Detect which cell encompasses the target text, then output its [x, y] center coordinate. 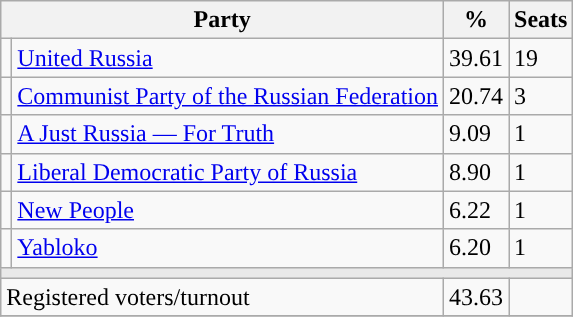
39.61 [476, 58]
United Russia [228, 58]
20.74 [476, 96]
3 [541, 96]
New People [228, 210]
8.90 [476, 172]
Registered voters/turnout [222, 297]
% [476, 20]
Communist Party of the Russian Federation [228, 96]
A Just Russia — For Truth [228, 134]
9.09 [476, 134]
6.20 [476, 248]
43.63 [476, 297]
6.22 [476, 210]
Liberal Democratic Party of Russia [228, 172]
Yabloko [228, 248]
Party [222, 20]
Seats [541, 20]
19 [541, 58]
